Output the (X, Y) coordinate of the center of the cell containing the given text.  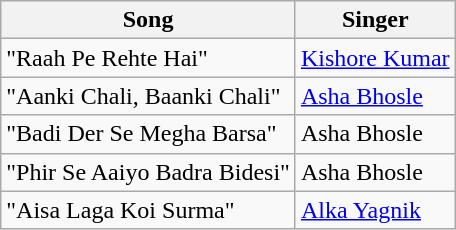
Alka Yagnik (375, 210)
"Raah Pe Rehte Hai" (148, 58)
"Badi Der Se Megha Barsa" (148, 134)
"Aanki Chali, Baanki Chali" (148, 96)
Kishore Kumar (375, 58)
"Aisa Laga Koi Surma" (148, 210)
Singer (375, 20)
"Phir Se Aaiyo Badra Bidesi" (148, 172)
Song (148, 20)
